Find where the given text appears and provide that cell's center as (x, y) coordinate. 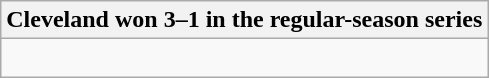
Cleveland won 3–1 in the regular-season series (244, 20)
